For the text-containing cell, return its midpoint in [x, y] coordinate format. 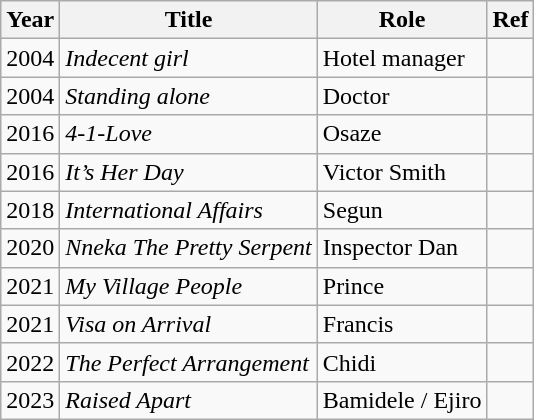
Bamidele / Ejiro [402, 400]
International Affairs [188, 210]
2023 [30, 400]
Hotel manager [402, 58]
Victor Smith [402, 172]
Year [30, 20]
Osaze [402, 134]
Segun [402, 210]
The Perfect Arrangement [188, 362]
Standing alone [188, 96]
Nneka The Pretty Serpent [188, 248]
2020 [30, 248]
My Village People [188, 286]
Doctor [402, 96]
Francis [402, 324]
Indecent girl [188, 58]
Prince [402, 286]
Raised Apart [188, 400]
Chidi [402, 362]
Ref [510, 20]
Visa on Arrival [188, 324]
Role [402, 20]
It’s Her Day [188, 172]
2022 [30, 362]
Title [188, 20]
4-1-Love [188, 134]
Inspector Dan [402, 248]
2018 [30, 210]
